Output the [x, y] coordinate of the center of the cell containing the given text.  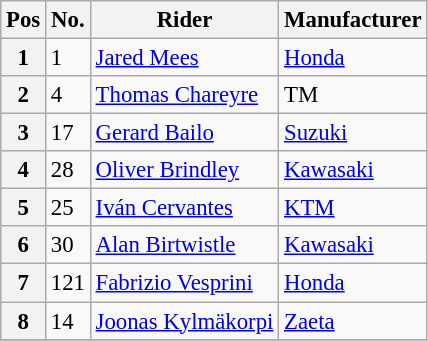
30 [68, 245]
No. [68, 20]
2 [24, 95]
Manufacturer [353, 20]
Joonas Kylmäkorpi [184, 321]
121 [68, 283]
KTM [353, 208]
8 [24, 321]
17 [68, 133]
5 [24, 208]
25 [68, 208]
3 [24, 133]
Gerard Bailo [184, 133]
14 [68, 321]
Rider [184, 20]
Jared Mees [184, 58]
Fabrizio Vesprini [184, 283]
Alan Birtwistle [184, 245]
Iván Cervantes [184, 208]
Suzuki [353, 133]
Oliver Brindley [184, 170]
7 [24, 283]
Thomas Chareyre [184, 95]
TM [353, 95]
6 [24, 245]
Zaeta [353, 321]
Pos [24, 20]
28 [68, 170]
